Extract the (x, y) coordinate from the center of the cell holding the provided text.  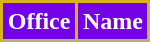
Name (114, 22)
Office (40, 22)
